Scan for the cell matching the given text and deliver its [x, y] coordinate at center. 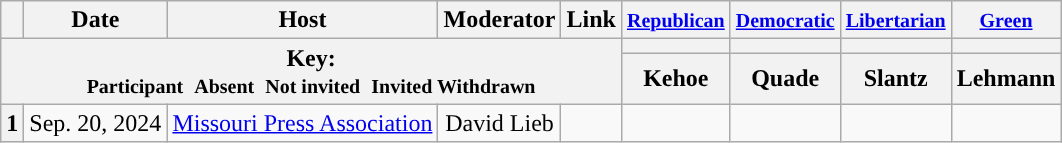
Kehoe [676, 78]
1 [12, 123]
Lehmann [1006, 78]
Libertarian [896, 20]
Slantz [896, 78]
Link [591, 20]
Sep. 20, 2024 [96, 123]
Date [96, 20]
Moderator [500, 20]
Host [302, 20]
Green [1006, 20]
Quade [785, 78]
Key: Participant Absent Not invited Invited Withdrawn [312, 72]
Republican [676, 20]
Missouri Press Association [302, 123]
David Lieb [500, 123]
Democratic [785, 20]
